Provide the [x, y] coordinate of the cell's center where the given text is located.  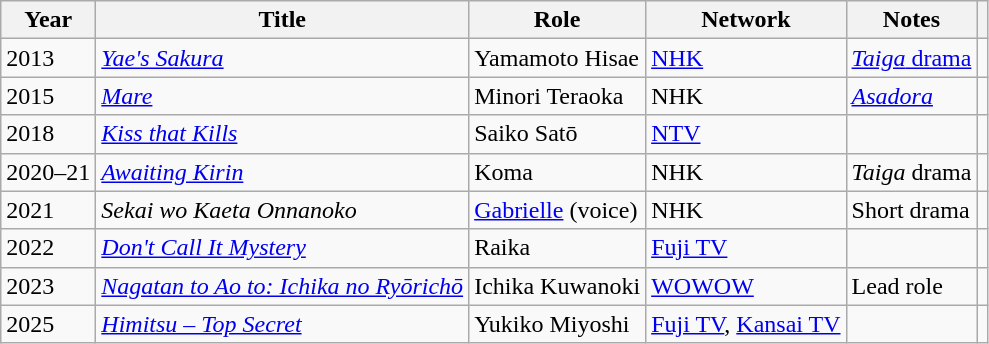
NTV [746, 134]
2015 [48, 96]
Raika [558, 248]
2022 [48, 248]
2018 [48, 134]
2020–21 [48, 172]
Sekai wo Kaeta Onnanoko [282, 210]
Gabrielle (voice) [558, 210]
Yukiko Miyoshi [558, 324]
2023 [48, 286]
Koma [558, 172]
2021 [48, 210]
WOWOW [746, 286]
Lead role [912, 286]
Saiko Satō [558, 134]
Minori Teraoka [558, 96]
Don't Call It Mystery [282, 248]
Awaiting Kirin [282, 172]
Nagatan to Ao to: Ichika no Ryōrichō [282, 286]
Title [282, 20]
Yae's Sakura [282, 58]
Role [558, 20]
Asadora [912, 96]
Ichika Kuwanoki [558, 286]
Year [48, 20]
Mare [282, 96]
Fuji TV, Kansai TV [746, 324]
Short drama [912, 210]
Yamamoto Hisae [558, 58]
2013 [48, 58]
Network [746, 20]
Fuji TV [746, 248]
Kiss that Kills [282, 134]
Himitsu – Top Secret [282, 324]
Notes [912, 20]
2025 [48, 324]
